Return [X, Y] of the center of cell containing provided text 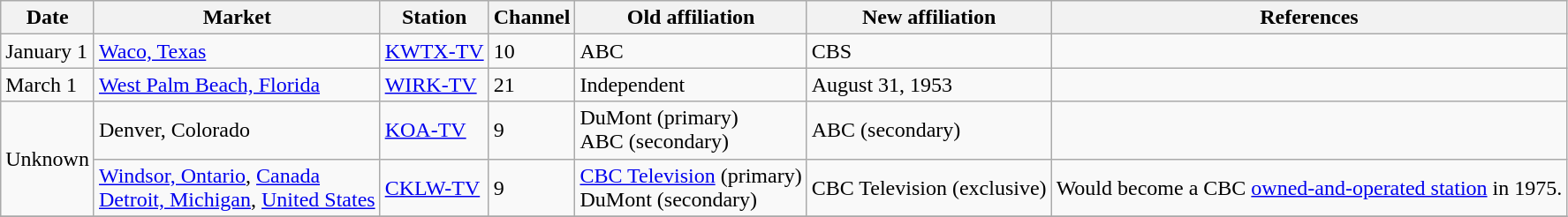
CKLW-TV [435, 187]
March 1 [48, 85]
CBC Television (primary) DuMont (secondary) [691, 187]
CBC Television (exclusive) [929, 187]
Windsor, Ontario, Canada Detroit, Michigan, United States [237, 187]
10 [532, 51]
ABC (secondary) [929, 131]
DuMont (primary) ABC (secondary) [691, 131]
KOA-TV [435, 131]
References [1309, 18]
Old affiliation [691, 18]
Date [48, 18]
Channel [532, 18]
August 31, 1953 [929, 85]
CBS [929, 51]
ABC [691, 51]
Denver, Colorado [237, 131]
21 [532, 85]
WIRK-TV [435, 85]
Would become a CBC owned-and-operated station in 1975. [1309, 187]
Unknown [48, 159]
West Palm Beach, Florida [237, 85]
January 1 [48, 51]
Market [237, 18]
New affiliation [929, 18]
KWTX-TV [435, 51]
Waco, Texas [237, 51]
Station [435, 18]
Independent [691, 85]
